Capture the cell that displays the provided text and extract its [X, Y] central coordinate. 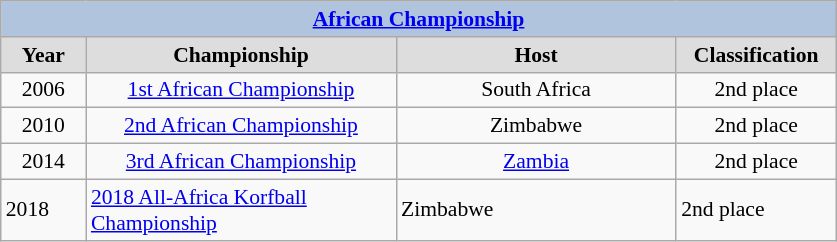
2018 [44, 210]
Year [44, 55]
South Africa [536, 90]
Host [536, 55]
Championship [241, 55]
African Championship [419, 19]
Zambia [536, 162]
1st African Championship [241, 90]
2018 All-Africa Korfball Championship [241, 210]
2010 [44, 126]
2006 [44, 90]
2014 [44, 162]
2nd African Championship [241, 126]
3rd African Championship [241, 162]
Classification [756, 55]
